From the cell containing the given text, extract its center point as (x, y) coordinate. 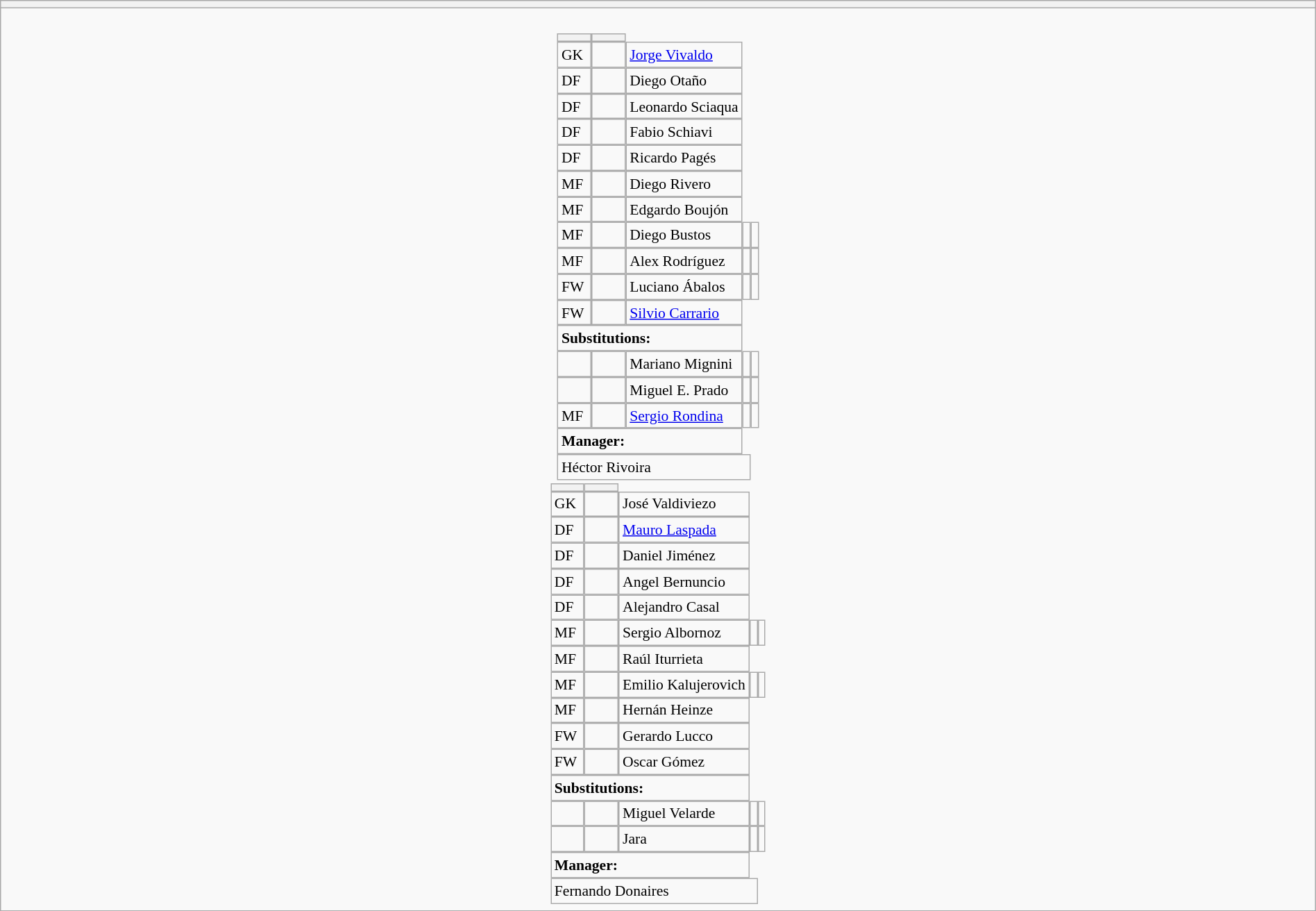
Jorge Vivaldo (684, 54)
Miguel E. Prado (684, 390)
Mariano Mignini (684, 364)
Sergio Rondina (684, 415)
Sergio Albornoz (684, 633)
José Valdiviezo (684, 504)
Oscar Gómez (684, 762)
Fabio Schiavi (684, 132)
Alex Rodríguez (684, 261)
Luciano Ábalos (684, 286)
Hernán Heinze (684, 710)
Alejandro Casal (684, 607)
Gerardo Lucco (684, 736)
Leonardo Sciaqua (684, 107)
Diego Rivero (684, 183)
Héctor Rivoira (654, 467)
Mauro Laspada (684, 529)
Diego Otaño (684, 81)
Daniel Jiménez (684, 555)
Diego Bustos (684, 235)
Edgardo Boujón (684, 210)
Miguel Velarde (684, 814)
Raúl Iturrieta (684, 658)
Silvio Carrario (684, 312)
Emilio Kalujerovich (684, 685)
Fernando Donaires (654, 890)
Ricardo Pagés (684, 158)
Jara (684, 839)
Angel Bernuncio (684, 582)
